Scan for the cell matching the given text and deliver its [X, Y] coordinate at center. 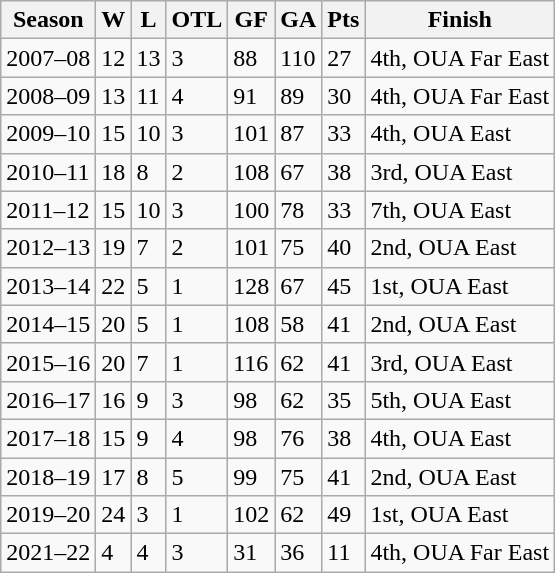
16 [114, 400]
87 [298, 134]
49 [344, 515]
40 [344, 248]
58 [298, 324]
2021–22 [48, 553]
116 [252, 362]
128 [252, 286]
GF [252, 20]
2015–16 [48, 362]
99 [252, 477]
88 [252, 58]
18 [114, 172]
19 [114, 248]
2019–20 [48, 515]
2012–13 [48, 248]
5th, OUA East [460, 400]
35 [344, 400]
30 [344, 96]
2017–18 [48, 438]
Season [48, 20]
2007–08 [48, 58]
31 [252, 553]
78 [298, 210]
2010–11 [48, 172]
36 [298, 553]
2009–10 [48, 134]
102 [252, 515]
2016–17 [48, 400]
Pts [344, 20]
17 [114, 477]
27 [344, 58]
100 [252, 210]
2011–12 [48, 210]
2014–15 [48, 324]
2018–19 [48, 477]
2013–14 [48, 286]
22 [114, 286]
W [114, 20]
12 [114, 58]
45 [344, 286]
OTL [197, 20]
89 [298, 96]
76 [298, 438]
110 [298, 58]
7th, OUA East [460, 210]
L [148, 20]
91 [252, 96]
24 [114, 515]
Finish [460, 20]
2008–09 [48, 96]
GA [298, 20]
